Locate the cell with the specified text and output its [X, Y] center coordinate. 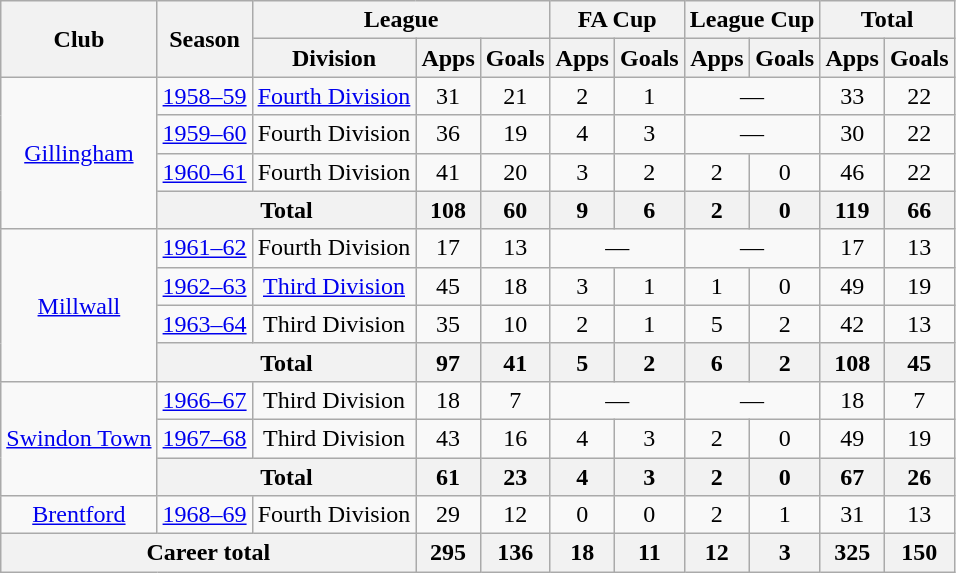
10 [515, 324]
FA Cup [617, 20]
1962–63 [204, 286]
League Cup [752, 20]
Brentford [79, 515]
36 [448, 134]
1959–60 [204, 134]
1961–62 [204, 248]
136 [515, 553]
150 [919, 553]
Season [204, 39]
23 [515, 477]
Club [79, 39]
Division [334, 58]
61 [448, 477]
26 [919, 477]
33 [852, 96]
Swindon Town [79, 438]
11 [649, 553]
97 [448, 362]
67 [852, 477]
1958–59 [204, 96]
325 [852, 553]
295 [448, 553]
119 [852, 210]
16 [515, 438]
66 [919, 210]
9 [582, 210]
1968–69 [204, 515]
1967–68 [204, 438]
Gillingham [79, 153]
42 [852, 324]
46 [852, 172]
20 [515, 172]
35 [448, 324]
1963–64 [204, 324]
30 [852, 134]
Millwall [79, 305]
League [401, 20]
Career total [208, 553]
21 [515, 96]
29 [448, 515]
43 [448, 438]
60 [515, 210]
1966–67 [204, 400]
1960–61 [204, 172]
